For the text-containing cell, return its midpoint in [x, y] coordinate format. 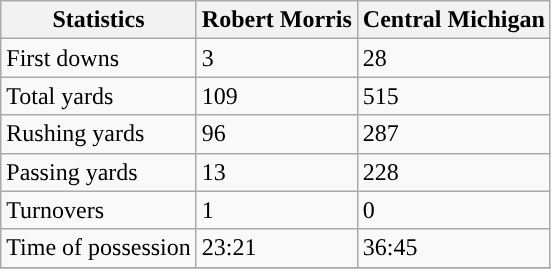
23:21 [276, 248]
1 [276, 210]
First downs [99, 58]
3 [276, 58]
109 [276, 96]
287 [454, 134]
28 [454, 58]
Total yards [99, 96]
36:45 [454, 248]
Statistics [99, 20]
13 [276, 172]
Robert Morris [276, 20]
228 [454, 172]
Rushing yards [99, 134]
Time of possession [99, 248]
0 [454, 210]
96 [276, 134]
515 [454, 96]
Passing yards [99, 172]
Turnovers [99, 210]
Central Michigan [454, 20]
